For the text-containing cell, return its midpoint in (X, Y) coordinate format. 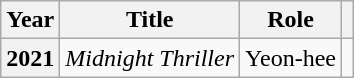
Yeon-hee (291, 58)
2021 (30, 58)
Midnight Thriller (150, 58)
Title (150, 20)
Role (291, 20)
Year (30, 20)
